Pinpoint the cell where the given text exists, returning its [x, y] midpoint coordinate. 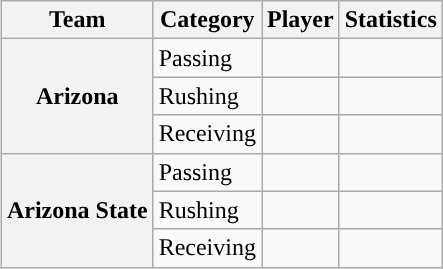
Team [77, 20]
Statistics [390, 20]
Player [301, 20]
Arizona State [77, 210]
Arizona [77, 96]
Category [207, 20]
